Return (x, y) of the center of cell containing provided text 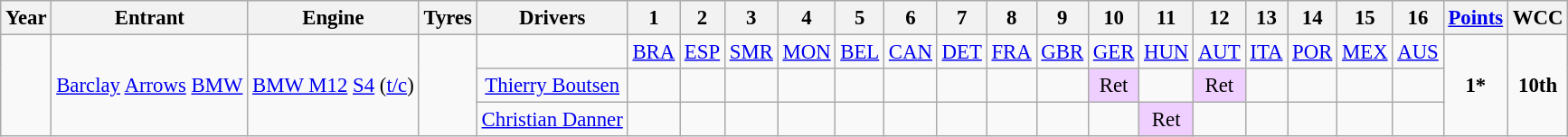
16 (1418, 18)
Tyres (448, 18)
1* (1476, 87)
14 (1313, 18)
POR (1313, 52)
ITA (1266, 52)
MON (807, 52)
Points (1476, 18)
Entrant (150, 18)
6 (912, 18)
7 (962, 18)
Barclay Arrows BMW (150, 87)
BRA (653, 52)
CAN (912, 52)
10 (1114, 18)
15 (1365, 18)
5 (860, 18)
Christian Danner (552, 120)
ESP (703, 52)
AUS (1418, 52)
MEX (1365, 52)
Year (26, 18)
12 (1219, 18)
Thierry Boutsen (552, 86)
8 (1011, 18)
SMR (751, 52)
BMW M12 S4 (t/c) (333, 87)
WCC (1537, 18)
13 (1266, 18)
9 (1062, 18)
1 (653, 18)
Drivers (552, 18)
3 (751, 18)
FRA (1011, 52)
4 (807, 18)
Engine (333, 18)
10th (1537, 87)
HUN (1167, 52)
BEL (860, 52)
GER (1114, 52)
2 (703, 18)
11 (1167, 18)
DET (962, 52)
AUT (1219, 52)
GBR (1062, 52)
